Return the [X, Y] coordinate for the center point of the cell that contains the specified text.  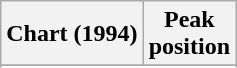
Chart (1994) [72, 34]
Peak position [189, 34]
